Detect which cell encompasses the target text, then output its [x, y] center coordinate. 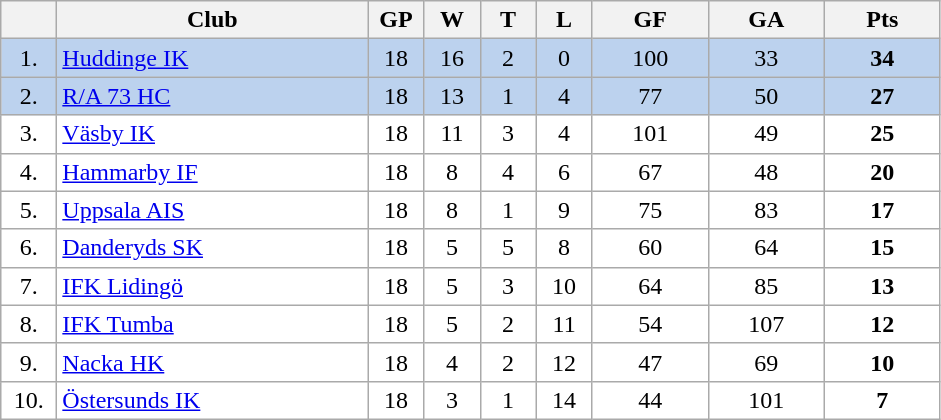
6 [564, 172]
Nacka HK [212, 362]
60 [650, 248]
44 [650, 400]
20 [882, 172]
GA [766, 20]
Pts [882, 20]
Huddinge IK [212, 58]
54 [650, 324]
0 [564, 58]
49 [766, 134]
50 [766, 96]
T [508, 20]
48 [766, 172]
Östersunds IK [212, 400]
100 [650, 58]
Väsby IK [212, 134]
Uppsala AIS [212, 210]
34 [882, 58]
27 [882, 96]
69 [766, 362]
R/A 73 HC [212, 96]
Danderyds SK [212, 248]
Club [212, 20]
9. [29, 362]
1. [29, 58]
67 [650, 172]
14 [564, 400]
85 [766, 286]
4. [29, 172]
L [564, 20]
7. [29, 286]
5. [29, 210]
IFK Tumba [212, 324]
75 [650, 210]
3. [29, 134]
77 [650, 96]
33 [766, 58]
10. [29, 400]
83 [766, 210]
GF [650, 20]
9 [564, 210]
47 [650, 362]
W [452, 20]
15 [882, 248]
16 [452, 58]
7 [882, 400]
8. [29, 324]
17 [882, 210]
IFK Lidingö [212, 286]
107 [766, 324]
Hammarby IF [212, 172]
2. [29, 96]
25 [882, 134]
6. [29, 248]
GP [396, 20]
